Detect which cell encompasses the target text, then output its [X, Y] center coordinate. 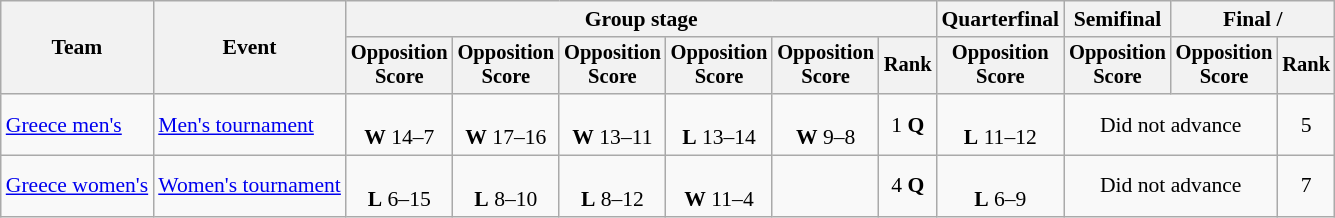
Men's tournament [250, 124]
L 8–10 [506, 186]
7 [1306, 186]
L 6–15 [400, 186]
L 13–14 [720, 124]
1 Q [908, 124]
5 [1306, 124]
W 17–16 [506, 124]
Semifinal [1118, 19]
L 6–9 [1000, 186]
Event [250, 48]
Team [77, 48]
W 14–7 [400, 124]
W 13–11 [612, 124]
Greece women's [77, 186]
4 Q [908, 186]
L 11–12 [1000, 124]
L 8–12 [612, 186]
W 11–4 [720, 186]
Greece men's [77, 124]
Women's tournament [250, 186]
W 9–8 [826, 124]
Final / [1253, 19]
Quarterfinal [1000, 19]
Group stage [642, 19]
